Output the [X, Y] coordinate of the center of the cell containing the given text.  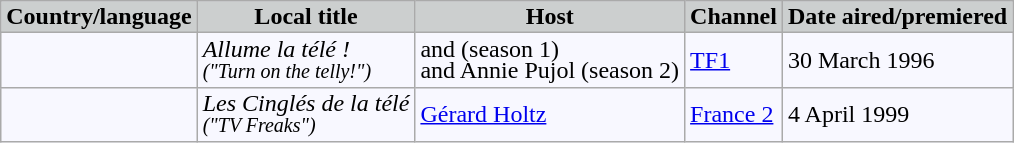
30 March 1996 [897, 60]
Local title [306, 17]
Date aired/premiered [897, 17]
TF1 [734, 60]
Host [550, 17]
France 2 [734, 114]
Country/language [99, 17]
Allume la télé !("Turn on the telly!") [306, 60]
Les Cinglés de la télé("TV Freaks") [306, 114]
Gérard Holtz [550, 114]
Channel [734, 17]
4 April 1999 [897, 114]
and (season 1) and Annie Pujol (season 2) [550, 60]
